Determine the (X, Y) coordinate at the center of the cell enclosing the given text.  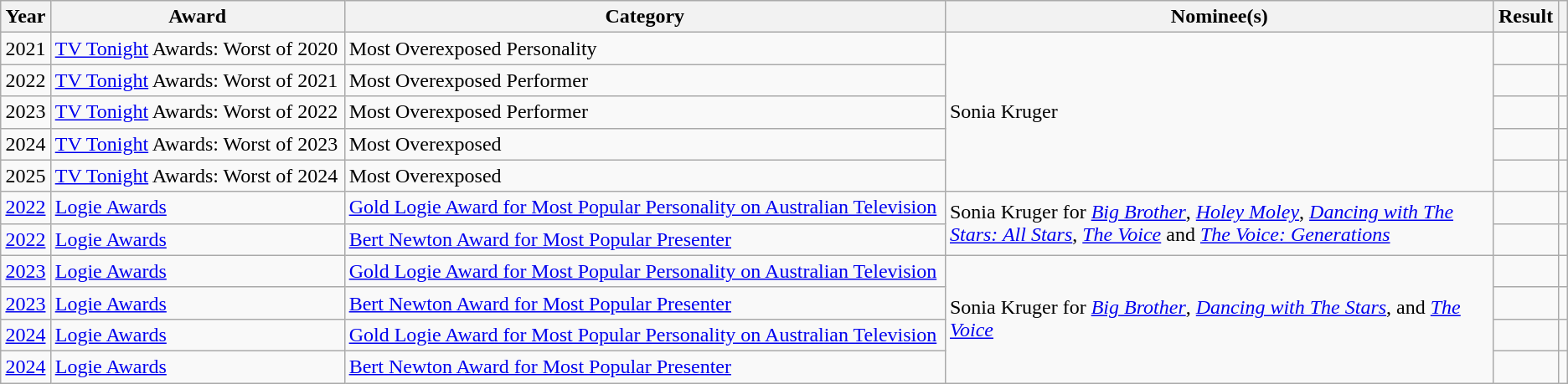
Award (198, 17)
2025 (25, 176)
Sonia Kruger for Big Brother, Holey Moley, Dancing with The Stars: All Stars, The Voice and The Voice: Generations (1220, 223)
TV Tonight Awards: Worst of 2020 (198, 49)
Year (25, 17)
TV Tonight Awards: Worst of 2023 (198, 144)
Category (645, 17)
Most Overexposed Personality (645, 49)
2021 (25, 49)
Nominee(s) (1220, 17)
TV Tonight Awards: Worst of 2021 (198, 80)
Sonia Kruger for Big Brother, Dancing with The Stars, and The Voice (1220, 319)
TV Tonight Awards: Worst of 2022 (198, 112)
Result (1526, 17)
TV Tonight Awards: Worst of 2024 (198, 176)
Sonia Kruger (1220, 112)
